Extract the (X, Y) coordinate from the center of the cell holding the provided text.  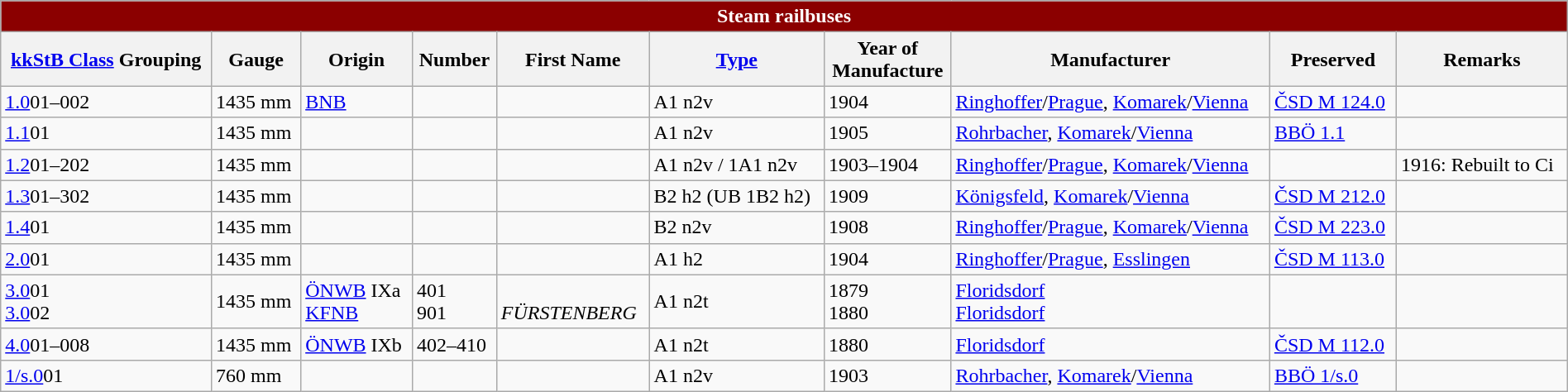
2.001 (106, 259)
18791880 (888, 301)
1903–1904 (888, 165)
Number (455, 60)
402–410 (455, 344)
4.001–008 (106, 344)
kkStB Class Grouping (106, 60)
FloridsdorfFloridsdorf (1110, 301)
ČSD M 113.0 (1333, 259)
Preserved (1333, 60)
Königsfeld, Komarek/Vienna (1110, 196)
BBÖ 1/s.0 (1333, 375)
1.201–202 (106, 165)
BBÖ 1.1 (1333, 133)
1880 (888, 344)
1905 (888, 133)
A1 n2v / 1A1 n2v (737, 165)
Remarks (1482, 60)
BNB (357, 102)
ČSD M 212.0 (1333, 196)
A1 h2 (737, 259)
Ringhoffer/Prague, Esslingen (1110, 259)
Origin (357, 60)
Steam railbuses (784, 17)
1908 (888, 227)
Gauge (256, 60)
ČSD M 124.0 (1333, 102)
1.101 (106, 133)
1.301–302 (106, 196)
First Name (572, 60)
Type (737, 60)
Manufacturer (1110, 60)
1916: Rebuilt to Ci (1482, 165)
B2 h2 (UB 1B2 h2) (737, 196)
760 mm (256, 375)
FÜRSTENBERG (572, 301)
1/s.001 (106, 375)
1.401 (106, 227)
ČSD M 112.0 (1333, 344)
ÖNWB IXaKFNB (357, 301)
Year ofManufacture (888, 60)
1.001–002 (106, 102)
Floridsdorf (1110, 344)
1903 (888, 375)
401901 (455, 301)
ÖNWB IXb (357, 344)
B2 n2v (737, 227)
ČSD M 223.0 (1333, 227)
1909 (888, 196)
3.0013.002 (106, 301)
